From the cell containing the given text, extract its center point as (x, y) coordinate. 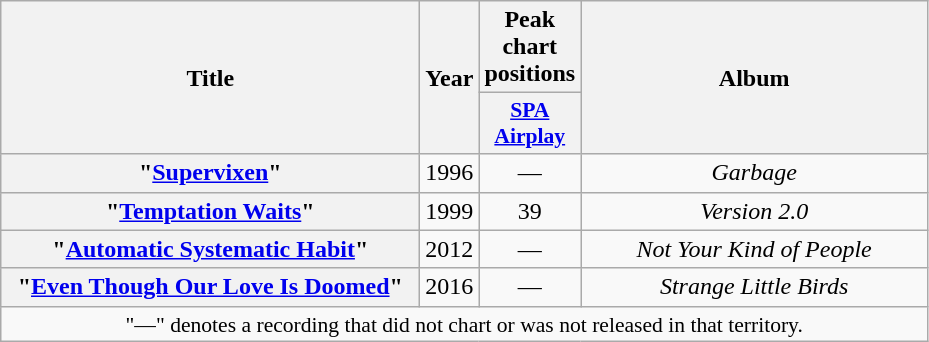
Strange Little Birds (754, 287)
Garbage (754, 173)
2016 (450, 287)
Peak chart positions (530, 47)
39 (530, 211)
"—" denotes a recording that did not chart or was not released in that territory. (464, 324)
"Temptation Waits" (210, 211)
Album (754, 78)
Year (450, 78)
"Supervixen" (210, 173)
Version 2.0 (754, 211)
Title (210, 78)
"Automatic Systematic Habit" (210, 249)
"Even Though Our Love Is Doomed" (210, 287)
2012 (450, 249)
Not Your Kind of People (754, 249)
1996 (450, 173)
SPAAirplay (530, 124)
1999 (450, 211)
